From the cell containing the given text, extract its center point as (X, Y) coordinate. 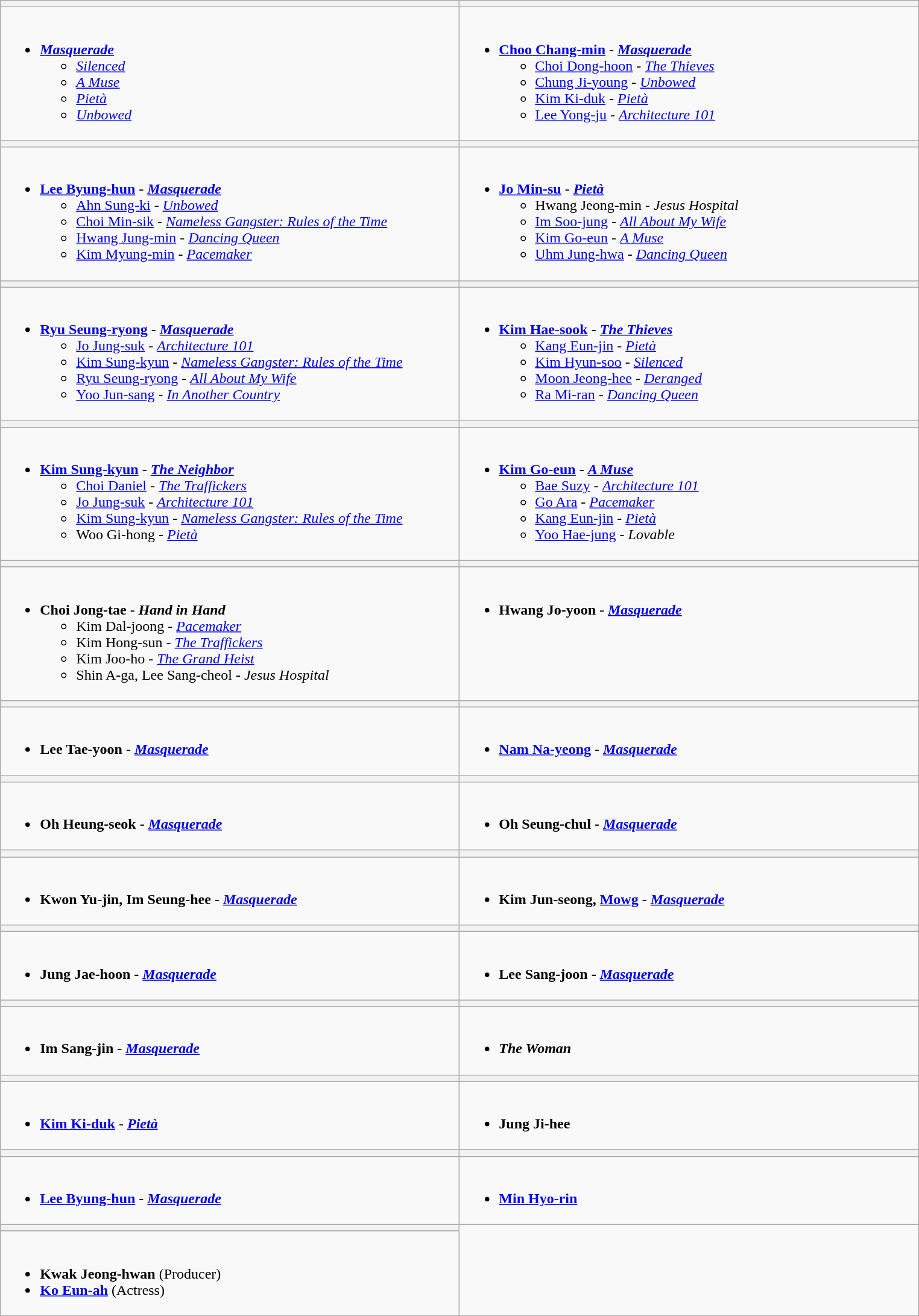
Kim Jun-seong, Mowg - Masquerade (689, 891)
Im Sang-jin - Masquerade (230, 1041)
Jung Jae-hoon - Masquerade (230, 966)
Jung Ji-hee (689, 1116)
Lee Byung-hun - Masquerade (230, 1191)
Choo Chang-min - MasqueradeChoi Dong-hoon - The ThievesChung Ji-young - UnbowedKim Ki-duk - PietàLee Yong-ju - Architecture 101 (689, 74)
MasqueradeSilencedA MusePietàUnbowed (230, 74)
Nam Na-yeong - Masquerade (689, 741)
Kwon Yu-jin, Im Seung-hee - Masquerade (230, 891)
Min Hyo-rin (689, 1191)
Kim Go-eun - A MuseBae Suzy - Architecture 101Go Ara - PacemakerKang Eun-jin - PietàYoo Hae-jung - Lovable (689, 493)
Lee Tae-yoon - Masquerade (230, 741)
Kim Hae-sook - The ThievesKang Eun-jin - PietàKim Hyun-soo - SilencedMoon Jeong-hee - DerangedRa Mi-ran - Dancing Queen (689, 353)
Hwang Jo-yoon - Masquerade (689, 633)
The Woman (689, 1041)
Oh Heung-seok - Masquerade (230, 817)
Jo Min-su - PietàHwang Jeong-min - Jesus HospitalIm Soo-jung - All About My WifeKim Go-eun - A MuseUhm Jung-hwa - Dancing Queen (689, 214)
Oh Seung-chul - Masquerade (689, 817)
Kwak Jeong-hwan (Producer)Ko Eun-ah (Actress) (230, 1273)
Lee Sang-joon - Masquerade (689, 966)
Kim Ki-duk - Pietà (230, 1116)
